Return [x, y] of the center of cell containing provided text 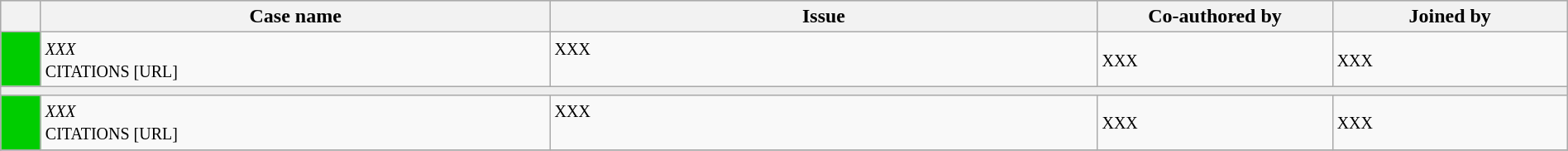
Issue [824, 17]
Joined by [1450, 17]
Co-authored by [1215, 17]
Case name [295, 17]
